Search for the cell housing the specified text and yield its [x, y] center coordinate. 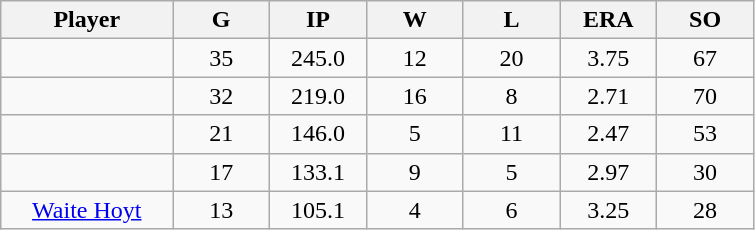
3.75 [608, 58]
12 [414, 58]
21 [222, 134]
32 [222, 96]
28 [706, 210]
8 [512, 96]
6 [512, 210]
2.47 [608, 134]
105.1 [318, 210]
W [414, 20]
Player [87, 20]
2.71 [608, 96]
17 [222, 172]
70 [706, 96]
IP [318, 20]
11 [512, 134]
Waite Hoyt [87, 210]
30 [706, 172]
16 [414, 96]
ERA [608, 20]
SO [706, 20]
133.1 [318, 172]
2.97 [608, 172]
G [222, 20]
53 [706, 134]
35 [222, 58]
3.25 [608, 210]
13 [222, 210]
9 [414, 172]
L [512, 20]
67 [706, 58]
146.0 [318, 134]
4 [414, 210]
245.0 [318, 58]
20 [512, 58]
219.0 [318, 96]
